From the cell containing the given text, extract its center point as (X, Y) coordinate. 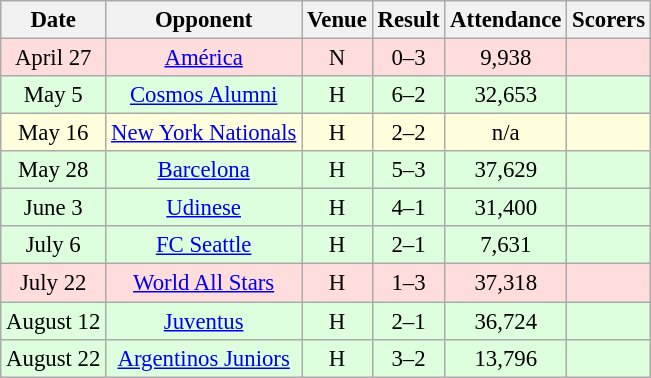
May 5 (54, 95)
32,653 (506, 95)
13,796 (506, 358)
Attendance (506, 20)
June 3 (54, 208)
August 22 (54, 358)
Barcelona (204, 170)
2–2 (408, 133)
Date (54, 20)
América (204, 58)
n/a (506, 133)
0–3 (408, 58)
5–3 (408, 170)
31,400 (506, 208)
3–2 (408, 358)
37,318 (506, 283)
July 6 (54, 245)
July 22 (54, 283)
August 12 (54, 321)
New York Nationals (204, 133)
36,724 (506, 321)
FC Seattle (204, 245)
World All Stars (204, 283)
Argentinos Juniors (204, 358)
7,631 (506, 245)
May 28 (54, 170)
37,629 (506, 170)
Result (408, 20)
Juventus (204, 321)
Venue (338, 20)
N (338, 58)
April 27 (54, 58)
Opponent (204, 20)
May 16 (54, 133)
Scorers (609, 20)
6–2 (408, 95)
4–1 (408, 208)
9,938 (506, 58)
Udinese (204, 208)
Cosmos Alumni (204, 95)
1–3 (408, 283)
